Determine the (x, y) coordinate at the center of the cell enclosing the given text.  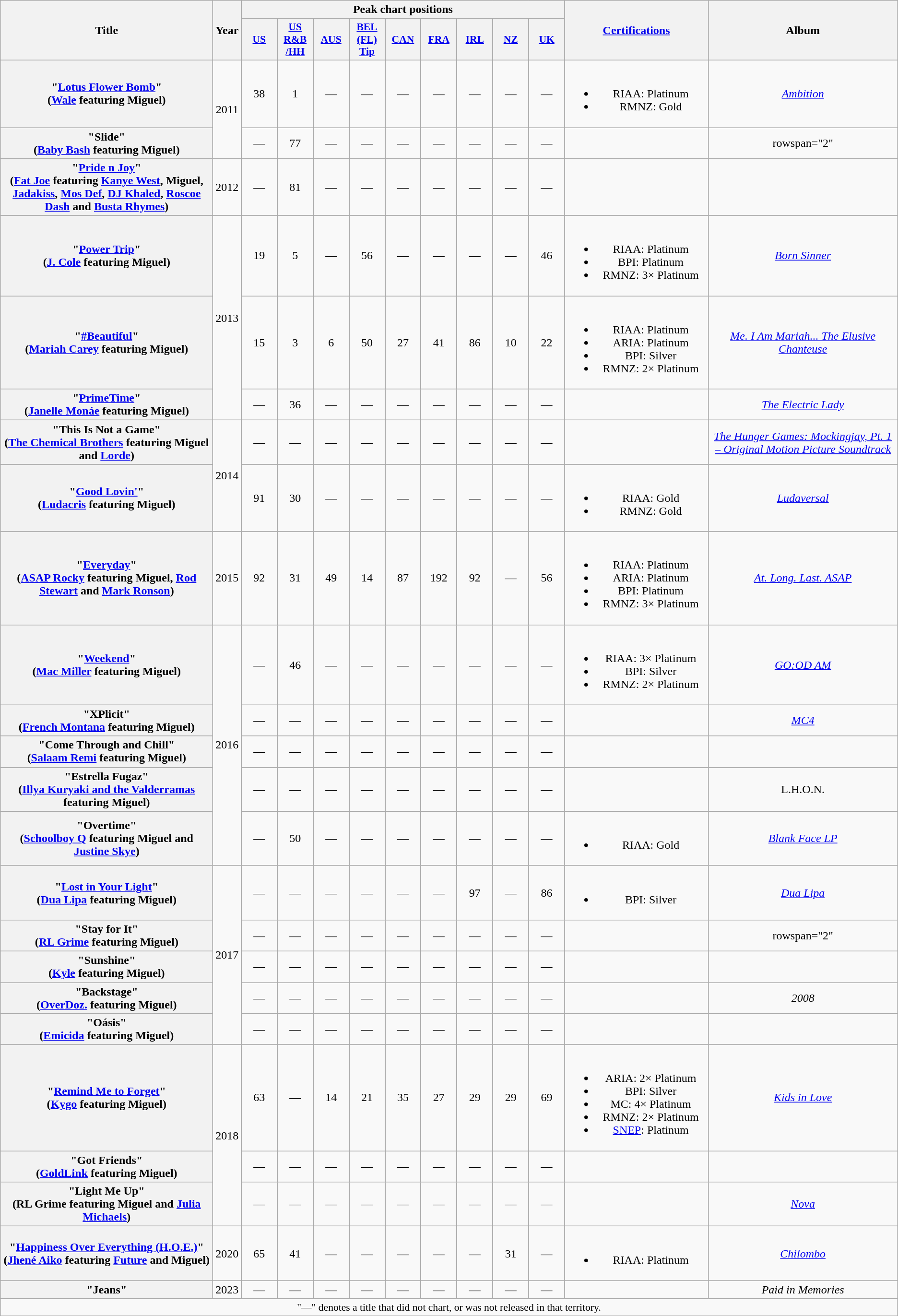
"Weekend"(Mac Miller featuring Miguel) (106, 665)
"Estrella Fugaz"(Illya Kuryaki and the Valderramas featuring Miguel) (106, 789)
2018 (227, 1136)
"Backstage"(OverDoz. featuring Miguel) (106, 998)
2011 (227, 109)
CAN (403, 39)
UK (547, 39)
Title (106, 31)
MC4 (803, 721)
RIAA: GoldRMNZ: Gold (636, 498)
Blank Face LP (803, 839)
ARIA: 2× PlatinumBPI: SilverMC: 4× PlatinumRMNZ: 2× PlatinumSNEP: Platinum (636, 1098)
RIAA: PlatinumRMNZ: Gold (636, 94)
"Light Me Up"(RL Grime featuring Miguel and Julia Michaels) (106, 1204)
2023 (227, 1290)
"Power Trip"(J. Cole featuring Miguel) (106, 256)
Paid in Memories (803, 1290)
69 (547, 1098)
19 (259, 256)
30 (295, 498)
BPI: Silver (636, 892)
2015 (227, 578)
"Stay for It"(RL Grime featuring Miguel) (106, 936)
10 (510, 343)
91 (259, 498)
192 (438, 578)
22 (547, 343)
2020 (227, 1253)
Certifications (636, 31)
Nova (803, 1204)
Kids in Love (803, 1098)
"Got Friends"(GoldLink featuring Miguel) (106, 1167)
Year (227, 31)
"Pride n Joy"(Fat Joe featuring Kanye West, Miguel, Jadakiss, Mos Def, DJ Khaled, Roscoe Dash and Busta Rhymes) (106, 187)
Ambition (803, 94)
The Hunger Games: Mockingjay, Pt. 1 – Original Motion Picture Soundtrack (803, 442)
The Electric Lady (803, 405)
2017 (227, 955)
"Remind Me to Forget"(Kygo featuring Miguel) (106, 1098)
"XPlicit"(French Montana featuring Miguel) (106, 721)
IRL (475, 39)
81 (295, 187)
63 (259, 1098)
"PrimeTime"(Janelle Monáe featuring Miguel) (106, 405)
At. Long. Last. ASAP (803, 578)
Me. I Am Mariah... The Elusive Chanteuse (803, 343)
"Everyday"(ASAP Rocky featuring Miguel, Rod Stewart and Mark Ronson) (106, 578)
2013 (227, 318)
36 (295, 405)
RIAA: PlatinumARIA: PlatinumBPI: SilverRMNZ: 2× Platinum (636, 343)
2012 (227, 187)
US (259, 39)
97 (475, 892)
"Lost in Your Light"(Dua Lipa featuring Miguel) (106, 892)
35 (403, 1098)
L.H.O.N. (803, 789)
"Slide"(Baby Bash featuring Miguel) (106, 143)
2008 (803, 998)
Ludaversal (803, 498)
Album (803, 31)
RIAA: Platinum (636, 1253)
"Sunshine"(Kyle featuring Miguel) (106, 966)
"Overtime"(Schoolboy Q featuring Miguel and Justine Skye) (106, 839)
NZ (510, 39)
"Oásis"(Emicida featuring Miguel) (106, 1030)
"Good Lovin'"(Ludacris featuring Miguel) (106, 498)
RIAA: PlatinumARIA: PlatinumBPI: PlatinumRMNZ: 3× Platinum (636, 578)
AUS (331, 39)
38 (259, 94)
2014 (227, 476)
"This Is Not a Game"(The Chemical Brothers featuring Miguel and Lorde) (106, 442)
"Jeans" (106, 1290)
GO:OD AM (803, 665)
"Lotus Flower Bomb"(Wale featuring Miguel) (106, 94)
1 (295, 94)
2016 (227, 745)
65 (259, 1253)
FRA (438, 39)
15 (259, 343)
Peak chart positions (403, 10)
49 (331, 578)
"Come Through and Chill"(Salaam Remi featuring Miguel) (106, 751)
87 (403, 578)
"Happiness Over Everything (H.O.E.)"(Jhené Aiko featuring Future and Miguel) (106, 1253)
Born Sinner (803, 256)
Dua Lipa (803, 892)
3 (295, 343)
"#Beautiful"(Mariah Carey featuring Miguel) (106, 343)
RIAA: Gold (636, 839)
Chilombo (803, 1253)
"—" denotes a title that did not chart, or was not released in that territory. (449, 1307)
21 (367, 1098)
BEL(FL)Tip (367, 39)
USR&B/HH (295, 39)
77 (295, 143)
RIAA: 3× PlatinumBPI: SilverRMNZ: 2× Platinum (636, 665)
RIAA: PlatinumBPI: PlatinumRMNZ: 3× Platinum (636, 256)
6 (331, 343)
5 (295, 256)
